Capture the cell that displays the provided text and extract its (X, Y) central coordinate. 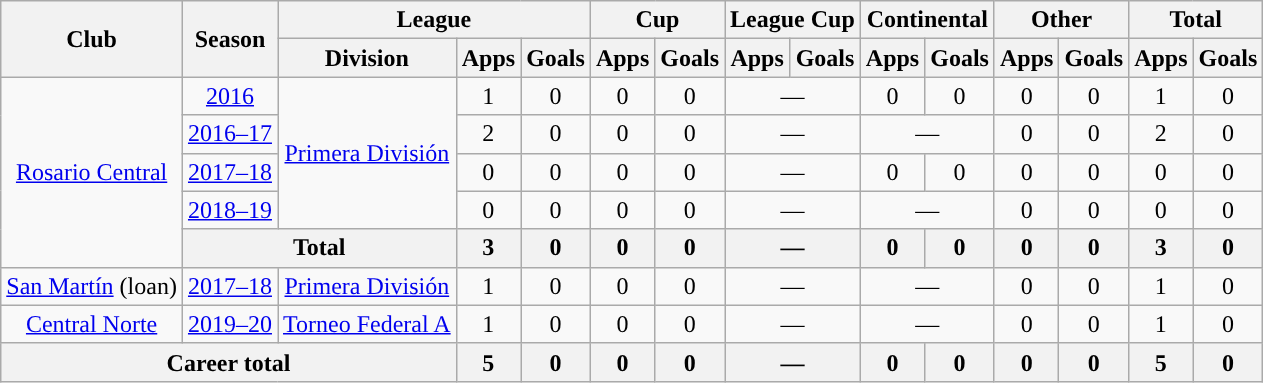
San Martín (loan) (92, 286)
Season (230, 39)
Continental (927, 20)
Central Norte (92, 324)
2019–20 (230, 324)
Rosario Central (92, 172)
League (434, 20)
League Cup (793, 20)
Club (92, 39)
2018–19 (230, 210)
2016 (230, 96)
Division (368, 58)
Cup (657, 20)
Other (1061, 20)
Torneo Federal A (368, 324)
2016–17 (230, 134)
Career total (228, 362)
